Output the (X, Y) coordinate of the center of the cell containing the given text.  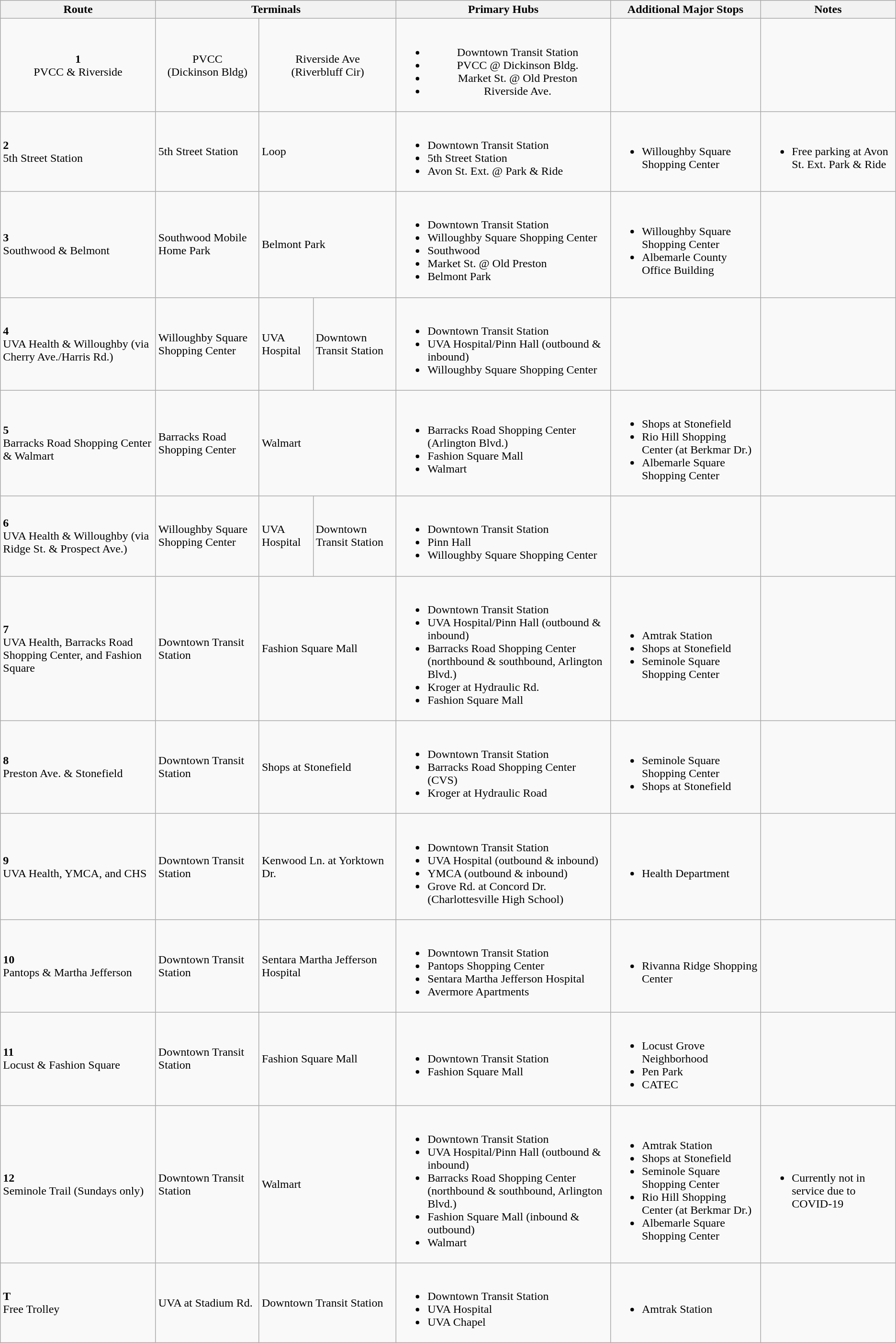
Rivanna Ridge Shopping Center (685, 966)
Additional Major Stops (685, 10)
Terminals (276, 10)
Downtown Transit Station5th Street StationAvon St. Ext. @ Park & Ride (504, 151)
5th Street Station (207, 151)
Downtown Transit StationPVCC @ Dickinson Bldg.Market St. @ Old PrestonRiverside Ave. (504, 65)
Free parking at Avon St. Ext. Park & Ride (828, 151)
5Barracks Road Shopping Center & Walmart (78, 443)
Downtown Transit StationPinn HallWilloughby Square Shopping Center (504, 536)
25th Street Station (78, 151)
4UVA Health & Willoughby (via Cherry Ave./Harris Rd.) (78, 344)
Barracks Road Shopping Center (207, 443)
Southwood Mobile Home Park (207, 244)
Barracks Road Shopping Center (Arlington Blvd.)Fashion Square MallWalmart (504, 443)
11Locust & Fashion Square (78, 1059)
Downtown Transit StationBarracks Road Shopping Center (CVS)Kroger at Hydraulic Road (504, 767)
Downtown Transit StationPantops Shopping CenterSentara Martha Jefferson HospitalAvermore Apartments (504, 966)
Seminole Square Shopping CenterShops at Stonefield (685, 767)
Loop (327, 151)
Shops at StonefieldRio Hill Shopping Center (at Berkmar Dr.)Albemarle Square Shopping Center (685, 443)
Currently not in service due to COVID-19 (828, 1184)
Health Department (685, 867)
Downtown Transit StationWilloughby Square Shopping CenterSouthwoodMarket St. @ Old PrestonBelmont Park (504, 244)
9UVA Health, YMCA, and CHS (78, 867)
Downtown Transit StationFashion Square Mall (504, 1059)
Kenwood Ln. at Yorktown Dr. (327, 867)
Downtown Transit StationUVA HospitalUVA Chapel (504, 1303)
Willoughby Square Shopping CenterAlbemarle County Office Building (685, 244)
8Preston Ave. & Stonefield (78, 767)
10Pantops & Martha Jefferson (78, 966)
7UVA Health, Barracks Road Shopping Center, and Fashion Square (78, 648)
TFree Trolley (78, 1303)
PVCC(Dickinson Bldg) (207, 65)
Amtrak StationShops at StonefieldSeminole Square Shopping CenterRio Hill Shopping Center (at Berkmar Dr.)Albemarle Square Shopping Center (685, 1184)
Downtown Transit StationUVA Hospital/Pinn Hall (outbound & inbound)Willoughby Square Shopping Center (504, 344)
Locust Grove NeighborhoodPen ParkCATEC (685, 1059)
12Seminole Trail (Sundays only) (78, 1184)
Sentara Martha Jefferson Hospital (327, 966)
Shops at Stonefield (327, 767)
Downtown Transit StationUVA Hospital (outbound & inbound)YMCA (outbound & inbound)Grove Rd. at Concord Dr. (Charlottesville High School) (504, 867)
Notes (828, 10)
Amtrak Station (685, 1303)
UVA at Stadium Rd. (207, 1303)
1PVCC & Riverside (78, 65)
Riverside Ave(Riverbluff Cir) (327, 65)
6UVA Health & Willoughby (via Ridge St. & Prospect Ave.) (78, 536)
3Southwood & Belmont (78, 244)
Belmont Park (327, 244)
Amtrak StationShops at StonefieldSeminole Square Shopping Center (685, 648)
Primary Hubs (504, 10)
Route (78, 10)
